Provide the (X, Y) coordinate of the cell's center where the given text is located.  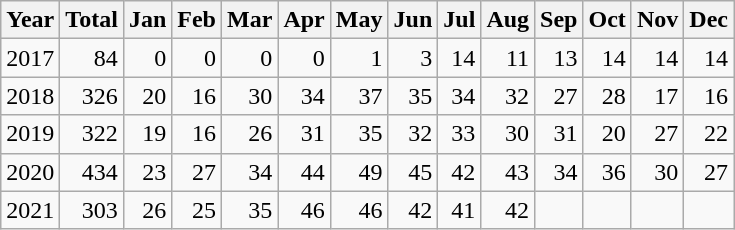
1 (359, 58)
2020 (30, 172)
Jul (460, 20)
41 (460, 210)
22 (709, 134)
Total (92, 20)
37 (359, 96)
434 (92, 172)
3 (413, 58)
Sep (559, 20)
33 (460, 134)
44 (304, 172)
13 (559, 58)
2019 (30, 134)
Apr (304, 20)
Year (30, 20)
303 (92, 210)
36 (607, 172)
25 (197, 210)
28 (607, 96)
19 (147, 134)
17 (657, 96)
Jan (147, 20)
11 (508, 58)
45 (413, 172)
Mar (250, 20)
Nov (657, 20)
Feb (197, 20)
Aug (508, 20)
Oct (607, 20)
2018 (30, 96)
2021 (30, 210)
Jun (413, 20)
326 (92, 96)
84 (92, 58)
23 (147, 172)
2017 (30, 58)
May (359, 20)
49 (359, 172)
322 (92, 134)
43 (508, 172)
Dec (709, 20)
